From the cell containing the given text, extract its center point as [X, Y] coordinate. 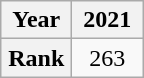
2021 [108, 20]
Year [36, 20]
263 [108, 58]
Rank [36, 58]
